For the text-containing cell, return its midpoint in (X, Y) coordinate format. 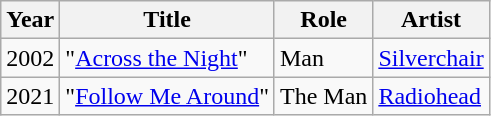
Year (30, 20)
Man (323, 58)
Title (168, 20)
"Follow Me Around" (168, 96)
Artist (431, 20)
Role (323, 20)
The Man (323, 96)
2021 (30, 96)
Radiohead (431, 96)
Silverchair (431, 58)
2002 (30, 58)
"Across the Night" (168, 58)
